Detect which cell encompasses the target text, then output its [x, y] center coordinate. 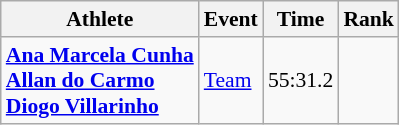
Athlete [100, 19]
Team [231, 80]
Ana Marcela CunhaAllan do CarmoDiogo Villarinho [100, 80]
Time [300, 19]
55:31.2 [300, 80]
Event [231, 19]
Rank [368, 19]
